Return [X, Y] of the center of cell containing provided text 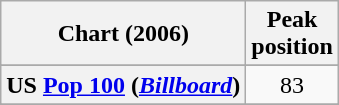
Peakposition [292, 34]
US Pop 100 (Billboard) [124, 85]
83 [292, 85]
Chart (2006) [124, 34]
